Identify which cell holds the provided text, then report its (x, y) central coordinate. 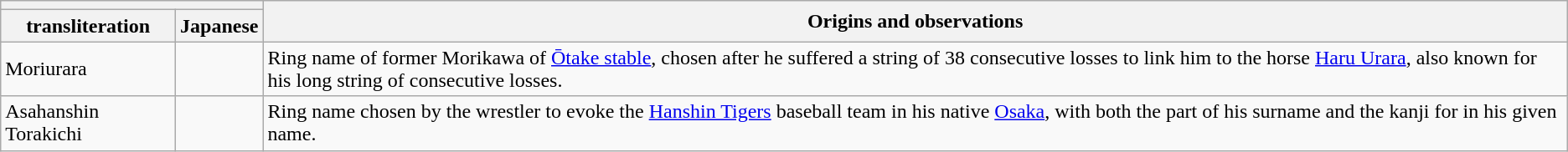
Moriurara (89, 68)
transliteration (89, 26)
Japanese (219, 26)
Origins and observations (915, 22)
Asahanshin Torakichi (89, 124)
